For the text-containing cell, return its midpoint in [x, y] coordinate format. 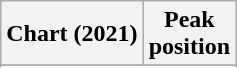
Peakposition [189, 34]
Chart (2021) [72, 34]
